Capture the cell that displays the provided text and extract its (x, y) central coordinate. 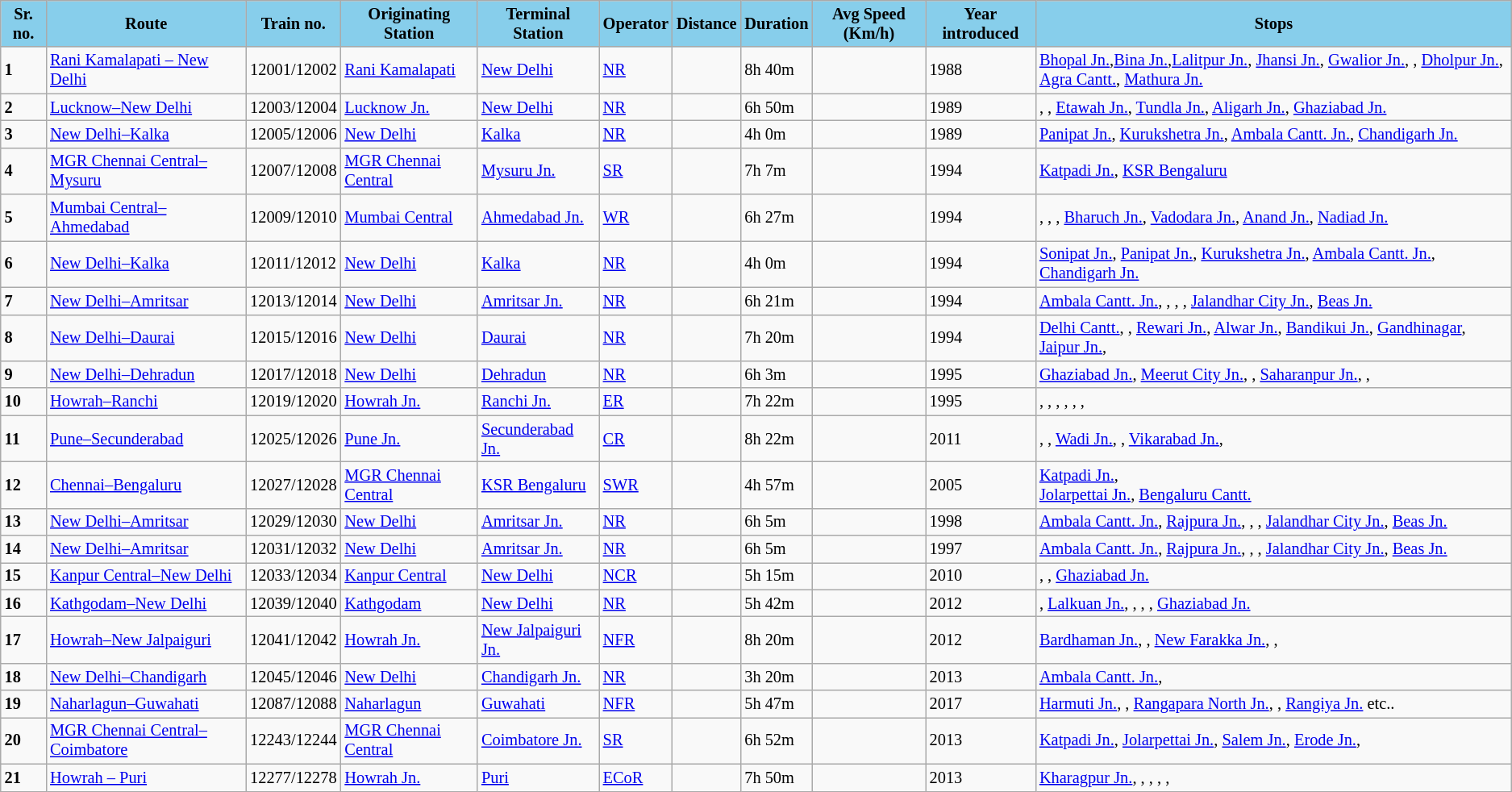
Train no. (294, 23)
3 (23, 134)
Puri (539, 777)
9 (23, 374)
New Delhi–Daurai (146, 338)
8h 22m (776, 439)
, , Wadi Jn., , Vikarabad Jn., (1274, 439)
Chennai–Bengaluru (146, 485)
Pune Jn. (409, 439)
CR (635, 439)
12087/12088 (294, 704)
Guwahati (539, 704)
12243/12244 (294, 740)
Panipat Jn., Kurukshetra Jn., Ambala Cantt. Jn., Chandigarh Jn. (1274, 134)
16 (23, 603)
12015/12016 (294, 338)
8h 20m (776, 640)
15 (23, 576)
12 (23, 485)
Bhopal Jn.,Bina Jn.,Lalitpur Jn., Jhansi Jn., Gwalior Jn., , Dholpur Jn., Agra Cantt., Mathura Jn. (1274, 70)
6h 3m (776, 374)
2005 (981, 485)
Terminal Station (539, 23)
, , , Bharuch Jn., Vadodara Jn., Anand Jn., Nadiad Jn. (1274, 218)
SWR (635, 485)
2 (23, 107)
Chandigarh Jn. (539, 677)
Naharlagun–Guwahati (146, 704)
Harmuti Jn., , Rangapara North Jn., , Rangiya Jn. etc.. (1274, 704)
6h 27m (776, 218)
5h 47m (776, 704)
2011 (981, 439)
1 (23, 70)
KSR Bengaluru (539, 485)
Howrah–Ranchi (146, 402)
4 (23, 171)
Sonipat Jn., Panipat Jn., Kurukshetra Jn., Ambala Cantt. Jn., Chandigarh Jn. (1274, 264)
Rani Kamalapati – New Delhi (146, 70)
, , Ghaziabad Jn. (1274, 576)
Duration (776, 23)
Bardhaman Jn., , New Farakka Jn., , (1274, 640)
Pune–Secunderabad (146, 439)
Ranchi Jn. (539, 402)
MGR Chennai Central–Mysuru (146, 171)
12011/12012 (294, 264)
Route (146, 23)
, Lalkuan Jn., , , , Ghaziabad Jn. (1274, 603)
Howrah–New Jalpaiguri (146, 640)
12277/12278 (294, 777)
8h 40m (776, 70)
Ambala Cantt. Jn., , , , Jalandhar City Jn., Beas Jn. (1274, 301)
Dehradun (539, 374)
Katpadi Jn.,Jolarpettai Jn., Bengaluru Cantt. (1274, 485)
Kathgodam (409, 603)
Howrah – Puri (146, 777)
1988 (981, 70)
Lucknow Jn. (409, 107)
New Jalpaiguri Jn. (539, 640)
ECoR (635, 777)
Kathgodam–New Delhi (146, 603)
Naharlagun (409, 704)
MGR Chennai Central–Coimbatore (146, 740)
20 (23, 740)
7h 7m (776, 171)
, , Etawah Jn., Tundla Jn., Aligarh Jn., Ghaziabad Jn. (1274, 107)
Distance (706, 23)
Mysuru Jn. (539, 171)
2010 (981, 576)
11 (23, 439)
6h 21m (776, 301)
Katpadi Jn., KSR Bengaluru (1274, 171)
12009/12010 (294, 218)
WR (635, 218)
Coimbatore Jn. (539, 740)
NCR (635, 576)
21 (23, 777)
Rani Kamalapati (409, 70)
7h 50m (776, 777)
12031/12032 (294, 549)
19 (23, 704)
12033/12034 (294, 576)
, , , , , , (1274, 402)
Ambala Cantt. Jn., (1274, 677)
ER (635, 402)
18 (23, 677)
12001/12002 (294, 70)
7h 20m (776, 338)
Daurai (539, 338)
Kanpur Central–New Delhi (146, 576)
Ahmedabad Jn. (539, 218)
5 (23, 218)
2017 (981, 704)
5h 42m (776, 603)
Secunderabad Jn. (539, 439)
14 (23, 549)
12029/12030 (294, 522)
12003/12004 (294, 107)
6 (23, 264)
Katpadi Jn., Jolarpettai Jn., Salem Jn., Erode Jn., (1274, 740)
Stops (1274, 23)
12025/12026 (294, 439)
Mumbai Central (409, 218)
8 (23, 338)
Ghaziabad Jn., Meerut City Jn., , Saharanpur Jn., , (1274, 374)
Originating Station (409, 23)
12041/12042 (294, 640)
Year introduced (981, 23)
Avg Speed (Km/h) (868, 23)
13 (23, 522)
Kharagpur Jn., , , , , (1274, 777)
12027/12028 (294, 485)
6h 50m (776, 107)
6h 52m (776, 740)
5h 15m (776, 576)
4h 57m (776, 485)
12017/12018 (294, 374)
Sr. no. (23, 23)
12007/12008 (294, 171)
New Delhi–Dehradun (146, 374)
Delhi Cantt., , Rewari Jn., Alwar Jn., Bandikui Jn., Gandhinagar, Jaipur Jn., (1274, 338)
Operator (635, 23)
1998 (981, 522)
12013/12014 (294, 301)
12019/12020 (294, 402)
Lucknow–New Delhi (146, 107)
17 (23, 640)
Kanpur Central (409, 576)
10 (23, 402)
1997 (981, 549)
12039/12040 (294, 603)
New Delhi–Chandigarh (146, 677)
12005/12006 (294, 134)
Mumbai Central–Ahmedabad (146, 218)
3h 20m (776, 677)
7h 22m (776, 402)
12045/12046 (294, 677)
7 (23, 301)
